Return [x, y] of the center of cell containing provided text 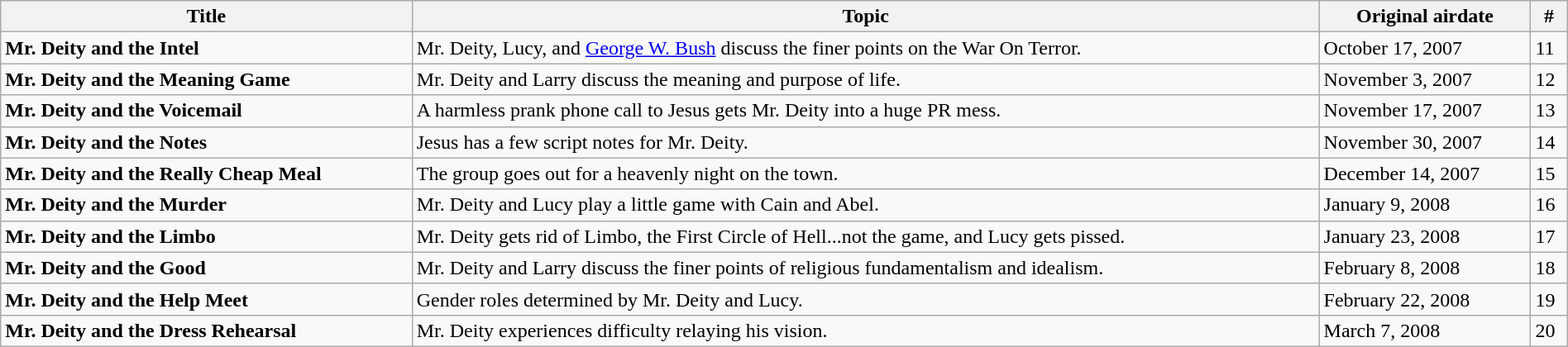
Mr. Deity and the Dress Rehearsal [207, 330]
Topic [865, 17]
19 [1549, 299]
13 [1549, 111]
February 8, 2008 [1425, 268]
February 22, 2008 [1425, 299]
Mr. Deity and the Limbo [207, 236]
January 9, 2008 [1425, 205]
Mr. Deity and Lucy play a little game with Cain and Abel. [865, 205]
The group goes out for a heavenly night on the town. [865, 173]
20 [1549, 330]
Mr. Deity and the Murder [207, 205]
Mr. Deity and the Intel [207, 48]
December 14, 2007 [1425, 173]
14 [1549, 142]
Original airdate [1425, 17]
Gender roles determined by Mr. Deity and Lucy. [865, 299]
Jesus has a few script notes for Mr. Deity. [865, 142]
Mr. Deity and Larry discuss the meaning and purpose of life. [865, 79]
January 23, 2008 [1425, 236]
Mr. Deity and the Notes [207, 142]
Mr. Deity and the Meaning Game [207, 79]
Mr. Deity gets rid of Limbo, the First Circle of Hell...not the game, and Lucy gets pissed. [865, 236]
Title [207, 17]
Mr. Deity experiences difficulty relaying his vision. [865, 330]
Mr. Deity and the Good [207, 268]
October 17, 2007 [1425, 48]
12 [1549, 79]
17 [1549, 236]
Mr. Deity and the Voicemail [207, 111]
A harmless prank phone call to Jesus gets Mr. Deity into a huge PR mess. [865, 111]
Mr. Deity and the Really Cheap Meal [207, 173]
Mr. Deity and Larry discuss the finer points of religious fundamentalism and idealism. [865, 268]
November 17, 2007 [1425, 111]
18 [1549, 268]
# [1549, 17]
March 7, 2008 [1425, 330]
November 30, 2007 [1425, 142]
15 [1549, 173]
Mr. Deity, Lucy, and George W. Bush discuss the finer points on the War On Terror. [865, 48]
November 3, 2007 [1425, 79]
16 [1549, 205]
11 [1549, 48]
Mr. Deity and the Help Meet [207, 299]
